Search for the cell housing the specified text and yield its [x, y] center coordinate. 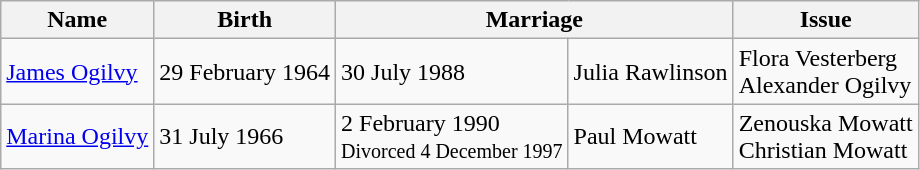
2 February 1990Divorced 4 December 1997 [452, 136]
Marina Ogilvy [78, 136]
Issue [826, 20]
Zenouska MowattChristian Mowatt [826, 136]
Julia Rawlinson [650, 72]
Paul Mowatt [650, 136]
Flora VesterbergAlexander Ogilvy [826, 72]
30 July 1988 [452, 72]
Marriage [535, 20]
29 February 1964 [245, 72]
Birth [245, 20]
31 July 1966 [245, 136]
James Ogilvy [78, 72]
Name [78, 20]
